Output the (X, Y) coordinate of the center of the cell containing the given text.  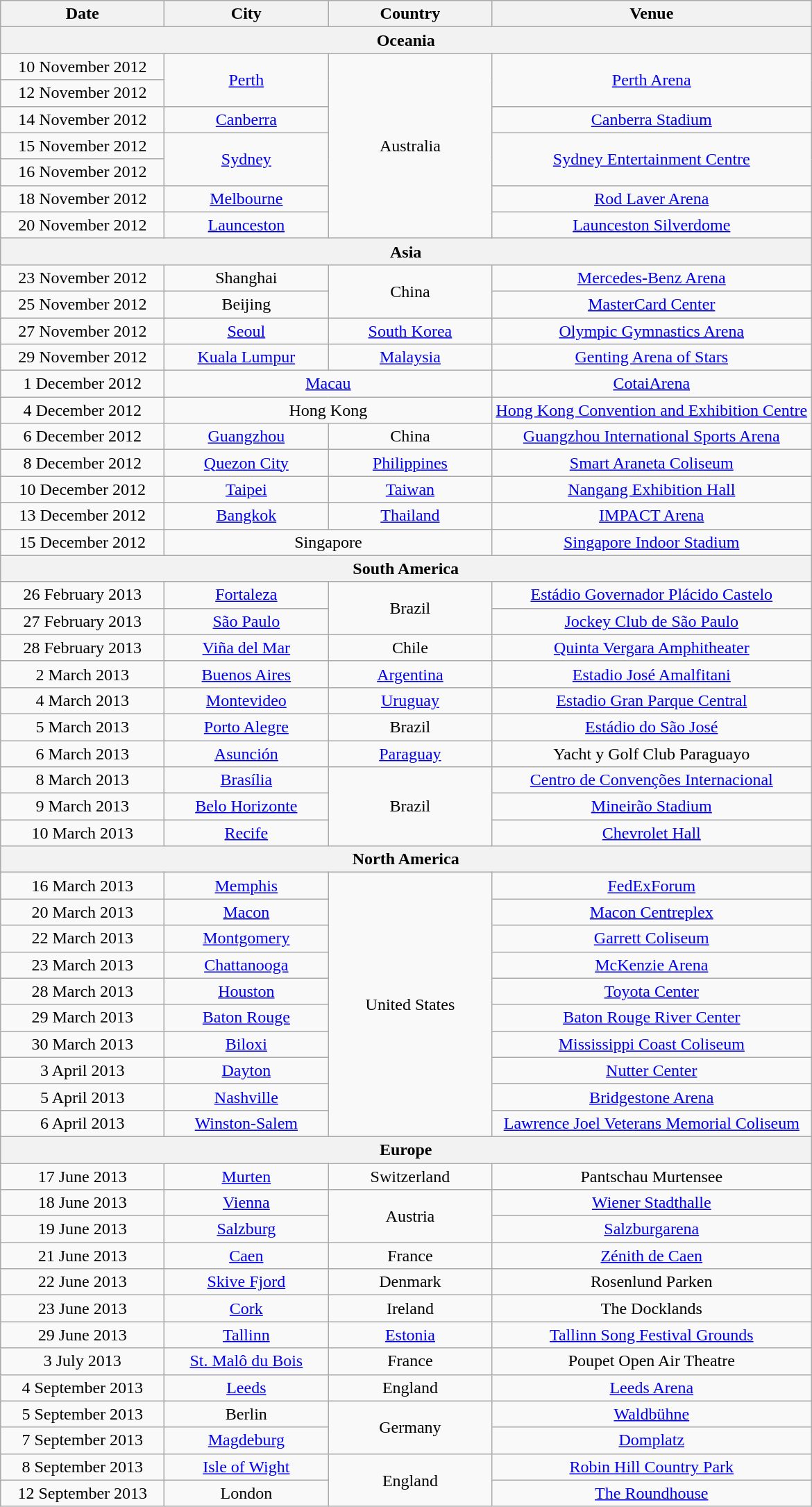
Robin Hill Country Park (652, 1467)
Recife (246, 833)
North America (406, 859)
3 July 2013 (83, 1361)
15 November 2012 (83, 146)
18 November 2012 (83, 199)
29 November 2012 (83, 357)
Isle of Wight (246, 1467)
22 March 2013 (83, 938)
12 September 2013 (83, 1493)
16 November 2012 (83, 172)
Murten (246, 1177)
19 June 2013 (83, 1229)
Guangzhou International Sports Arena (652, 437)
Bridgestone Arena (652, 1097)
Estonia (410, 1335)
Zénith de Caen (652, 1256)
Hong Kong (328, 410)
McKenzie Arena (652, 965)
Lawrence Joel Veterans Memorial Coliseum (652, 1123)
Argentina (410, 674)
Porto Alegre (246, 727)
St. Malô du Bois (246, 1361)
23 November 2012 (83, 278)
Europe (406, 1150)
Salzburgarena (652, 1229)
12 November 2012 (83, 93)
Leeds (246, 1388)
Quinta Vergara Amphitheater (652, 648)
Buenos Aires (246, 674)
FedExForum (652, 886)
Fortaleza (246, 595)
3 April 2013 (83, 1070)
Yacht y Golf Club Paraguayo (652, 753)
Olympic Gymnastics Arena (652, 331)
Country (410, 14)
4 March 2013 (83, 700)
27 November 2012 (83, 331)
Winston-Salem (246, 1123)
Montevideo (246, 700)
Rod Laver Arena (652, 199)
São Paulo (246, 621)
Pantschau Murtensee (652, 1177)
28 March 2013 (83, 991)
Tallinn Song Festival Grounds (652, 1335)
Viña del Mar (246, 648)
20 March 2013 (83, 912)
Oceania (406, 40)
5 September 2013 (83, 1414)
Magdeburg (246, 1440)
Vienna (246, 1203)
Perth (246, 80)
Caen (246, 1256)
South Korea (410, 331)
South America (406, 569)
Toyota Center (652, 991)
Genting Arena of Stars (652, 357)
Melbourne (246, 199)
Denmark (410, 1282)
4 December 2012 (83, 410)
Canberra Stadium (652, 119)
Austria (410, 1216)
8 March 2013 (83, 780)
Paraguay (410, 753)
Ireland (410, 1308)
Estadio José Amalfitani (652, 674)
Nangang Exhibition Hall (652, 489)
Nutter Center (652, 1070)
Macon (246, 912)
Chile (410, 648)
6 April 2013 (83, 1123)
13 December 2012 (83, 516)
26 February 2013 (83, 595)
21 June 2013 (83, 1256)
9 March 2013 (83, 807)
Belo Horizonte (246, 807)
Macon Centreplex (652, 912)
Leeds Arena (652, 1388)
Sydney Entertainment Centre (652, 159)
10 December 2012 (83, 489)
The Roundhouse (652, 1493)
Launceston Silverdome (652, 225)
Taipei (246, 489)
Thailand (410, 516)
Skive Fjord (246, 1282)
MasterCard Center (652, 304)
Jockey Club de São Paulo (652, 621)
Asunción (246, 753)
Estádio Governador Plácido Castelo (652, 595)
15 December 2012 (83, 542)
Montgomery (246, 938)
20 November 2012 (83, 225)
Waldbühne (652, 1414)
Macau (328, 384)
8 December 2012 (83, 463)
30 March 2013 (83, 1044)
Asia (406, 251)
Venue (652, 14)
Singapore Indoor Stadium (652, 542)
Brasília (246, 780)
Malaysia (410, 357)
Nashville (246, 1097)
CotaiArena (652, 384)
23 June 2013 (83, 1308)
22 June 2013 (83, 1282)
Biloxi (246, 1044)
Estadio Gran Parque Central (652, 700)
Germany (410, 1427)
27 February 2013 (83, 621)
Hong Kong Convention and Exhibition Centre (652, 410)
Baton Rouge (246, 1018)
Singapore (328, 542)
Perth Arena (652, 80)
6 December 2012 (83, 437)
10 November 2012 (83, 67)
Uruguay (410, 700)
Dayton (246, 1070)
10 March 2013 (83, 833)
Sydney (246, 159)
5 March 2013 (83, 727)
Poupet Open Air Theatre (652, 1361)
6 March 2013 (83, 753)
Seoul (246, 331)
Quezon City (246, 463)
Tallinn (246, 1335)
Domplatz (652, 1440)
Philippines (410, 463)
Chevrolet Hall (652, 833)
United States (410, 1005)
Memphis (246, 886)
Wiener Stadthalle (652, 1203)
23 March 2013 (83, 965)
Garrett Coliseum (652, 938)
Berlin (246, 1414)
29 March 2013 (83, 1018)
IMPACT Arena (652, 516)
8 September 2013 (83, 1467)
Rosenlund Parken (652, 1282)
14 November 2012 (83, 119)
7 September 2013 (83, 1440)
Chattanooga (246, 965)
4 September 2013 (83, 1388)
16 March 2013 (83, 886)
17 June 2013 (83, 1177)
28 February 2013 (83, 648)
Smart Araneta Coliseum (652, 463)
Estádio do São José (652, 727)
2 March 2013 (83, 674)
Mineirão Stadium (652, 807)
5 April 2013 (83, 1097)
The Docklands (652, 1308)
Canberra (246, 119)
29 June 2013 (83, 1335)
Taiwan (410, 489)
25 November 2012 (83, 304)
18 June 2013 (83, 1203)
Cork (246, 1308)
Shanghai (246, 278)
Beijing (246, 304)
Bangkok (246, 516)
Australia (410, 146)
City (246, 14)
Salzburg (246, 1229)
Baton Rouge River Center (652, 1018)
Houston (246, 991)
Mercedes-Benz Arena (652, 278)
Mississippi Coast Coliseum (652, 1044)
Date (83, 14)
Kuala Lumpur (246, 357)
Switzerland (410, 1177)
London (246, 1493)
Guangzhou (246, 437)
Centro de Convenções Internacional (652, 780)
Launceston (246, 225)
1 December 2012 (83, 384)
